Search for the cell housing the specified text and yield its (X, Y) center coordinate. 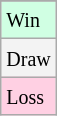
Win (28, 20)
Draw (28, 58)
Loss (28, 96)
